For the text-containing cell, return its midpoint in (X, Y) coordinate format. 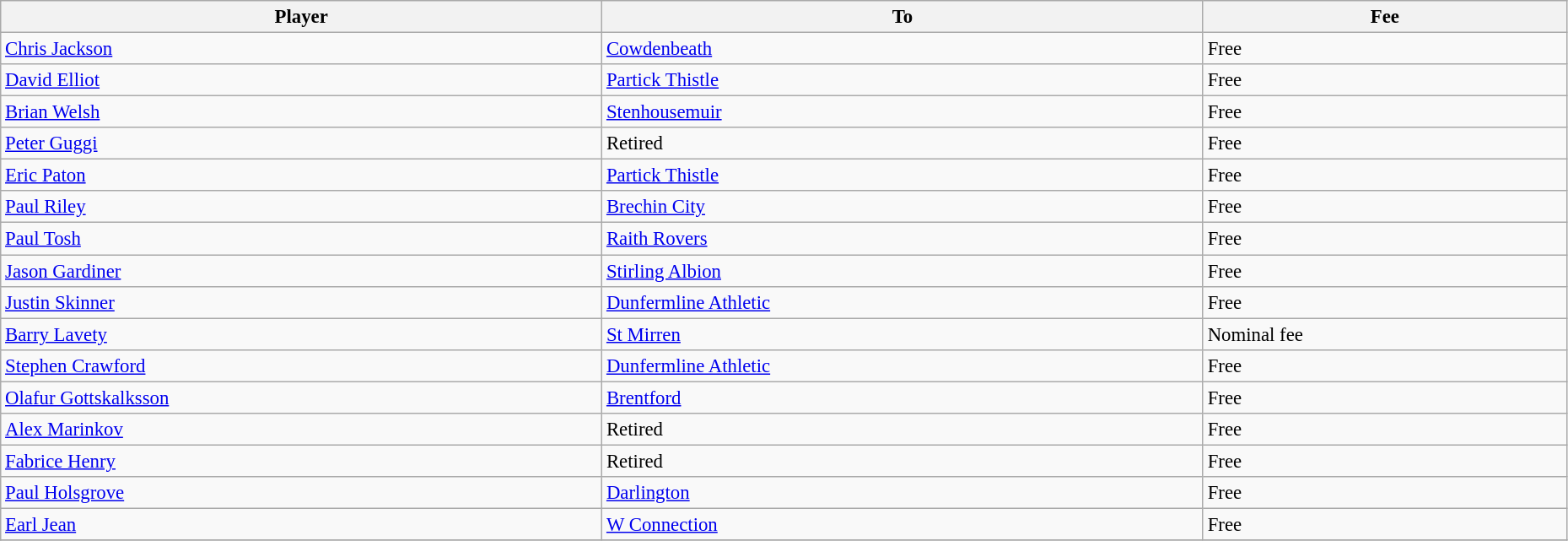
Alex Marinkov (302, 430)
Darlington (903, 493)
Justin Skinner (302, 302)
W Connection (903, 524)
Fabrice Henry (302, 461)
Eric Paton (302, 176)
Jason Gardiner (302, 271)
Paul Tosh (302, 239)
Cowdenbeath (903, 49)
Fee (1385, 17)
Raith Rovers (903, 239)
Nominal fee (1385, 334)
Brechin City (903, 207)
Barry Lavety (302, 334)
Brian Welsh (302, 112)
Paul Holsgrove (302, 493)
Brentford (903, 398)
Paul Riley (302, 207)
Player (302, 17)
Stirling Albion (903, 271)
Stephen Crawford (302, 365)
St Mirren (903, 334)
To (903, 17)
Peter Guggi (302, 143)
Stenhousemuir (903, 112)
David Elliot (302, 80)
Olafur Gottskalksson (302, 398)
Chris Jackson (302, 49)
Earl Jean (302, 524)
